Return (X, Y) of the center of cell containing provided text 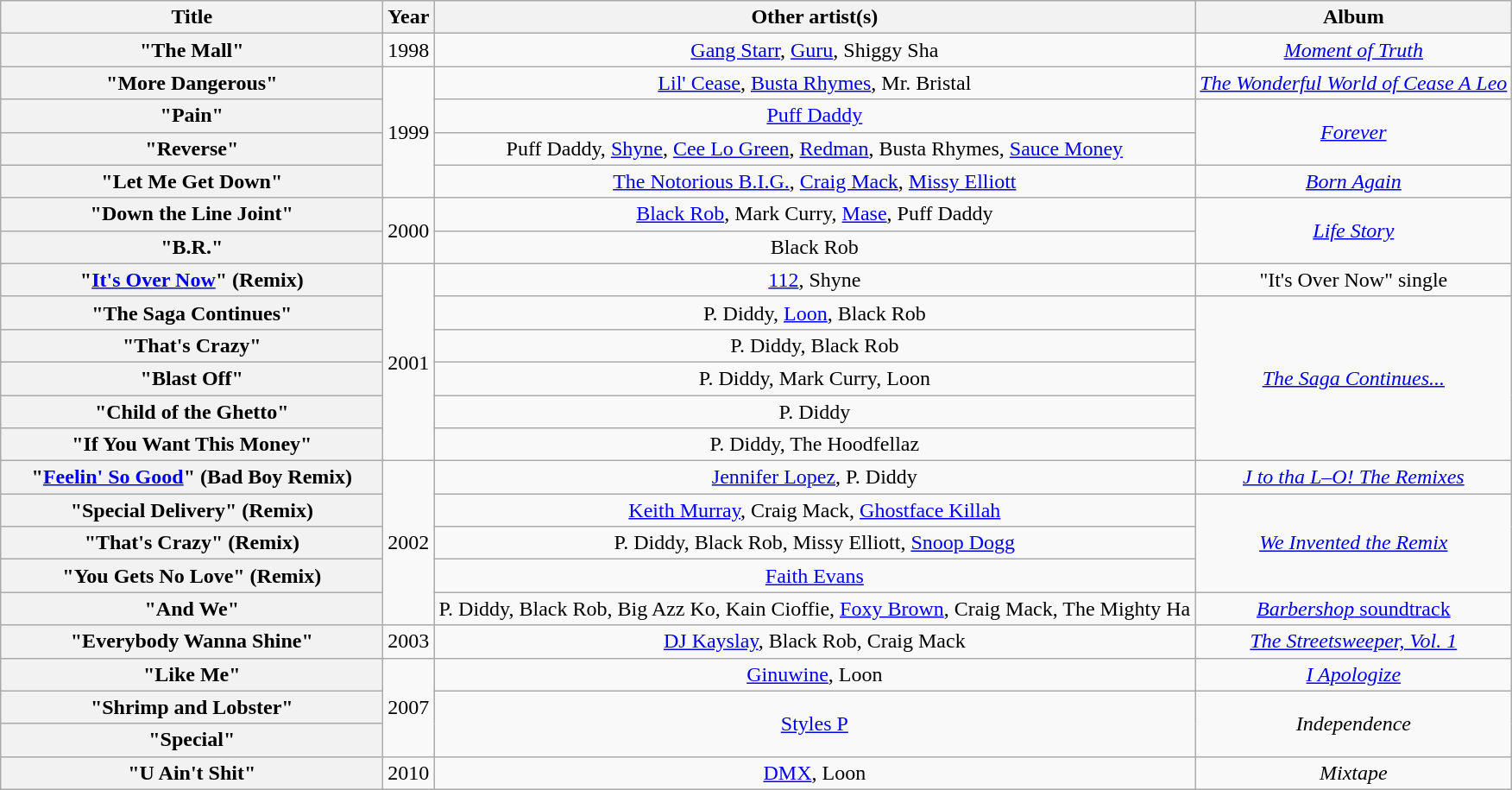
Forever (1353, 132)
Life Story (1353, 231)
"And We" (192, 609)
Moment of Truth (1353, 50)
DJ Kayslay, Black Rob, Craig Mack (815, 641)
1999 (409, 132)
P. Diddy, Black Rob, Missy Elliott, Snoop Dogg (815, 543)
Gang Starr, Guru, Shiggy Sha (815, 50)
Styles P (815, 724)
2007 (409, 707)
DMX, Loon (815, 773)
"The Saga Continues" (192, 313)
We Invented the Remix (1353, 543)
"Special" (192, 740)
2003 (409, 641)
Puff Daddy (815, 116)
Ginuwine, Loon (815, 674)
Black Rob, Mark Curry, Mase, Puff Daddy (815, 214)
"Blast Off" (192, 378)
J to tha L–O! The Remixes (1353, 477)
2001 (409, 362)
"The Mall" (192, 50)
"Down the Line Joint" (192, 214)
"Pain" (192, 116)
P. Diddy, Black Rob (815, 345)
"Reverse" (192, 149)
The Streetsweeper, Vol. 1 (1353, 641)
"You Gets No Love" (Remix) (192, 576)
"Feelin' So Good" (Bad Boy Remix) (192, 477)
"U Ain't Shit" (192, 773)
2002 (409, 543)
Jennifer Lopez, P. Diddy (815, 477)
Black Rob (815, 247)
2000 (409, 231)
"Let Me Get Down" (192, 181)
I Apologize (1353, 674)
112, Shyne (815, 280)
P. Diddy, Black Rob, Big Azz Ko, Kain Cioffie, Foxy Brown, Craig Mack, The Mighty Ha (815, 609)
Lil' Cease, Busta Rhymes, Mr. Bristal (815, 83)
Mixtape (1353, 773)
The Notorious B.I.G., Craig Mack, Missy Elliott (815, 181)
P. Diddy (815, 412)
The Saga Continues... (1353, 378)
"It's Over Now" single (1353, 280)
Faith Evans (815, 576)
Barbershop soundtrack (1353, 609)
"Shrimp and Lobster" (192, 707)
"Child of the Ghetto" (192, 412)
"More Dangerous" (192, 83)
P. Diddy, Mark Curry, Loon (815, 378)
1998 (409, 50)
P. Diddy, Loon, Black Rob (815, 313)
P. Diddy, The Hoodfellaz (815, 445)
Puff Daddy, Shyne, Cee Lo Green, Redman, Busta Rhymes, Sauce Money (815, 149)
"If You Want This Money" (192, 445)
"That's Crazy" (192, 345)
"It's Over Now" (Remix) (192, 280)
The Wonderful World of Cease A Leo (1353, 83)
Born Again (1353, 181)
Keith Murray, Craig Mack, Ghostface Killah (815, 510)
"Everybody Wanna Shine" (192, 641)
"That's Crazy" (Remix) (192, 543)
Year (409, 17)
Album (1353, 17)
"B.R." (192, 247)
"Special Delivery" (Remix) (192, 510)
Independence (1353, 724)
Title (192, 17)
"Like Me" (192, 674)
2010 (409, 773)
Other artist(s) (815, 17)
